Scan for the cell matching the given text and deliver its (x, y) coordinate at center. 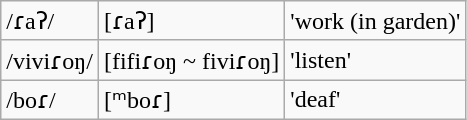
[ɾaʔ] (191, 21)
'work (in garden)' (376, 21)
[ᵐboɾ] (191, 100)
'listen' (376, 60)
/viviɾoŋ/ (50, 60)
/ɾaʔ/ (50, 21)
'deaf' (376, 100)
[fifiɾoŋ ~ fiviɾoŋ] (191, 60)
/boɾ/ (50, 100)
